Detect which cell encompasses the target text, then output its (X, Y) center coordinate. 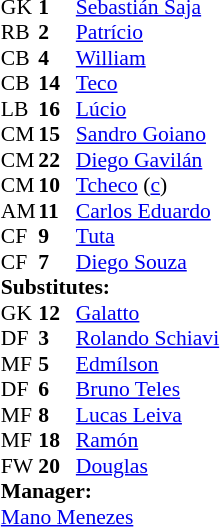
9 (57, 237)
RB (20, 33)
Ramón (148, 441)
FW (20, 466)
Tcheco (c) (148, 185)
Sandro Goiano (148, 135)
5 (57, 364)
William (148, 58)
Lúcio (148, 109)
7 (57, 262)
18 (57, 441)
Diego Gavilán (148, 160)
10 (57, 185)
4 (57, 58)
GK (20, 313)
Diego Souza (148, 262)
14 (57, 83)
6 (57, 389)
Rolando Schiavi (148, 339)
20 (57, 466)
Manager: (110, 491)
Galatto (148, 313)
Patrício (148, 33)
12 (57, 313)
22 (57, 160)
15 (57, 135)
AM (20, 211)
Douglas (148, 466)
11 (57, 211)
Lucas Leiva (148, 415)
Tuta (148, 237)
Teco (148, 83)
8 (57, 415)
2 (57, 33)
3 (57, 339)
16 (57, 109)
Edmílson (148, 364)
LB (20, 109)
Bruno Teles (148, 389)
Carlos Eduardo (148, 211)
Substitutes: (110, 287)
